Return [x, y] of the center of cell containing provided text 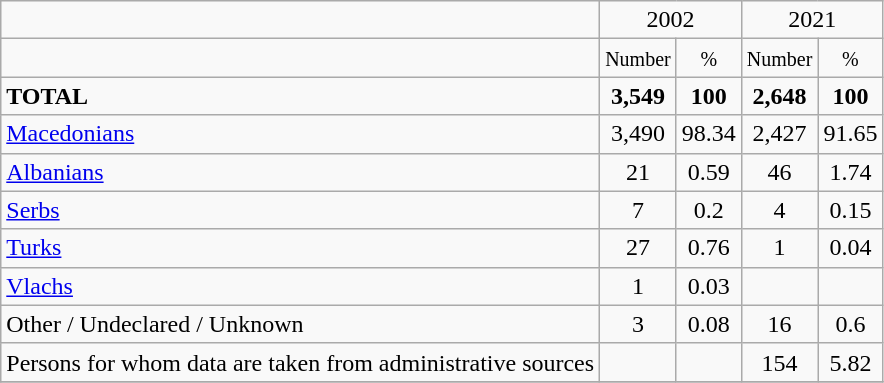
3,490 [638, 134]
3,549 [638, 96]
154 [780, 362]
Albanians [300, 172]
2,427 [780, 134]
1.74 [850, 172]
0.76 [708, 248]
16 [780, 324]
27 [638, 248]
0.04 [850, 248]
0.03 [708, 286]
Turks [300, 248]
0.08 [708, 324]
98.34 [708, 134]
5.82 [850, 362]
2021 [812, 20]
Persons for whom data are taken from administrative sources [300, 362]
4 [780, 210]
2,648 [780, 96]
46 [780, 172]
0.6 [850, 324]
Other / Undeclared / Unknown [300, 324]
2002 [671, 20]
3 [638, 324]
21 [638, 172]
Serbs [300, 210]
91.65 [850, 134]
Macedonians [300, 134]
0.2 [708, 210]
0.59 [708, 172]
TOTAL [300, 96]
Vlachs [300, 286]
7 [638, 210]
0.15 [850, 210]
